Scan for the cell matching the given text and deliver its (x, y) coordinate at center. 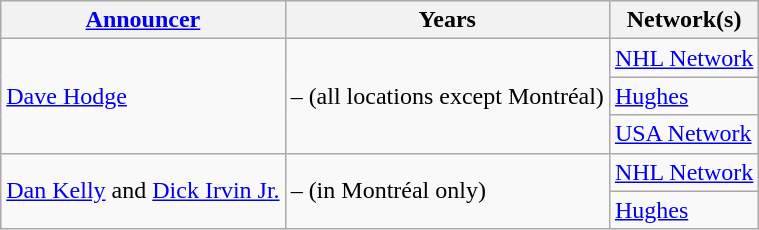
Dan Kelly and Dick Irvin Jr. (143, 191)
– (in Montréal only) (447, 191)
Years (447, 20)
Network(s) (684, 20)
USA Network (684, 134)
– (all locations except Montréal) (447, 96)
Announcer (143, 20)
Dave Hodge (143, 96)
